Pinpoint the cell where the given text exists, returning its (x, y) midpoint coordinate. 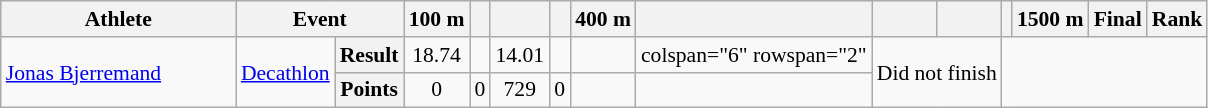
Jonas Bjerremand (118, 72)
100 m (437, 19)
Event (320, 19)
400 m (603, 19)
Points (370, 90)
Athlete (118, 19)
colspan="6" rowspan="2" (754, 55)
Rank (1178, 19)
18.74 (437, 55)
14.01 (520, 55)
729 (520, 90)
Final (1118, 19)
Did not finish (937, 72)
Decathlon (286, 72)
Result (370, 55)
1500 m (1050, 19)
